Capture the cell that displays the provided text and extract its [x, y] central coordinate. 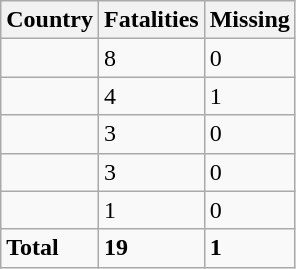
4 [151, 96]
Fatalities [151, 20]
Country [50, 20]
8 [151, 58]
19 [151, 248]
Missing [250, 20]
Total [50, 248]
